Extract the [x, y] coordinate from the center of the cell holding the provided text.  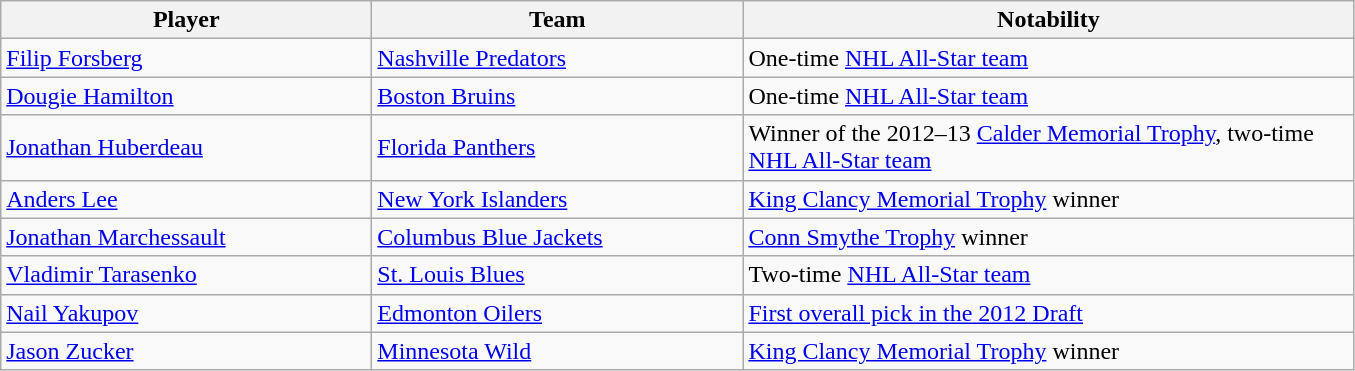
St. Louis Blues [558, 275]
Team [558, 20]
Vladimir Tarasenko [186, 275]
Jonathan Huberdeau [186, 148]
Nail Yakupov [186, 313]
Jason Zucker [186, 351]
First overall pick in the 2012 Draft [1048, 313]
Player [186, 20]
Florida Panthers [558, 148]
Columbus Blue Jackets [558, 237]
Conn Smythe Trophy winner [1048, 237]
Winner of the 2012–13 Calder Memorial Trophy, two-time NHL All-Star team [1048, 148]
Edmonton Oilers [558, 313]
Dougie Hamilton [186, 96]
Two-time NHL All-Star team [1048, 275]
Boston Bruins [558, 96]
New York Islanders [558, 199]
Anders Lee [186, 199]
Jonathan Marchessault [186, 237]
Minnesota Wild [558, 351]
Filip Forsberg [186, 58]
Notability [1048, 20]
Nashville Predators [558, 58]
